Return [X, Y] of the center of cell containing provided text 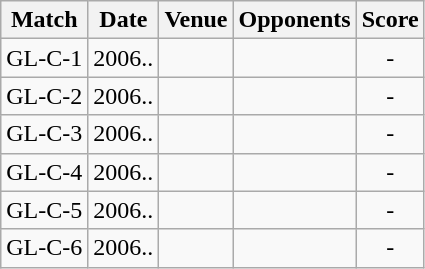
Date [124, 20]
GL-C-6 [44, 248]
GL-C-1 [44, 58]
GL-C-3 [44, 134]
Venue [196, 20]
GL-C-5 [44, 210]
GL-C-4 [44, 172]
Score [390, 20]
GL-C-2 [44, 96]
Match [44, 20]
Opponents [294, 20]
